Provide the [x, y] coordinate of the cell's center where the given text is located.  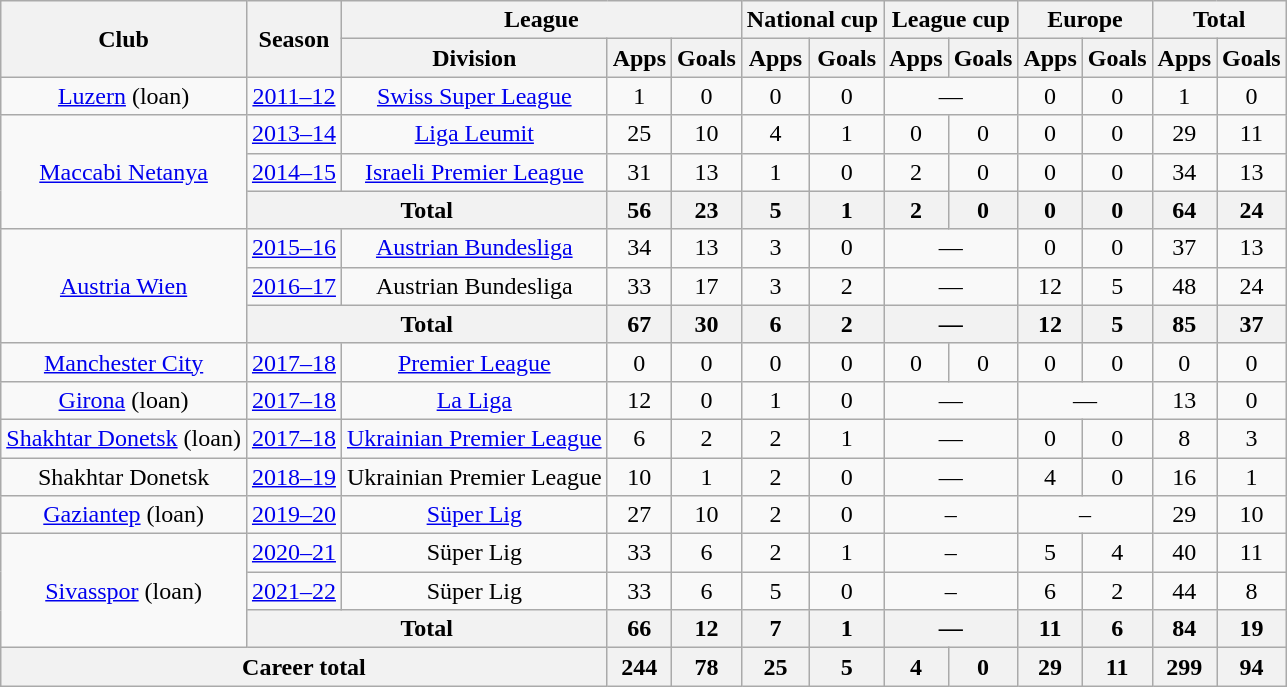
56 [639, 210]
League cup [951, 20]
2011–12 [294, 96]
66 [639, 629]
Europe [1085, 20]
244 [639, 667]
85 [1184, 324]
2013–14 [294, 134]
23 [707, 210]
78 [707, 667]
16 [1184, 477]
League [541, 20]
Season [294, 39]
Shakhtar Donetsk (loan) [124, 438]
31 [639, 172]
Israeli Premier League [474, 172]
Gaziantep (loan) [124, 515]
Sivasspor (loan) [124, 591]
299 [1184, 667]
National cup [812, 20]
64 [1184, 210]
Division [474, 58]
40 [1184, 553]
7 [775, 629]
2016–17 [294, 286]
Premier League [474, 362]
Club [124, 39]
2018–19 [294, 477]
Liga Leumit [474, 134]
44 [1184, 591]
19 [1251, 629]
17 [707, 286]
94 [1251, 667]
Swiss Super League [474, 96]
2021–22 [294, 591]
Luzern (loan) [124, 96]
2015–16 [294, 248]
48 [1184, 286]
Career total [304, 667]
Girona (loan) [124, 400]
La Liga [474, 400]
Manchester City [124, 362]
2014–15 [294, 172]
67 [639, 324]
Maccabi Netanya [124, 172]
2020–21 [294, 553]
Shakhtar Donetsk [124, 477]
84 [1184, 629]
Austria Wien [124, 286]
27 [639, 515]
2019–20 [294, 515]
30 [707, 324]
